Capture the cell that displays the provided text and extract its (X, Y) central coordinate. 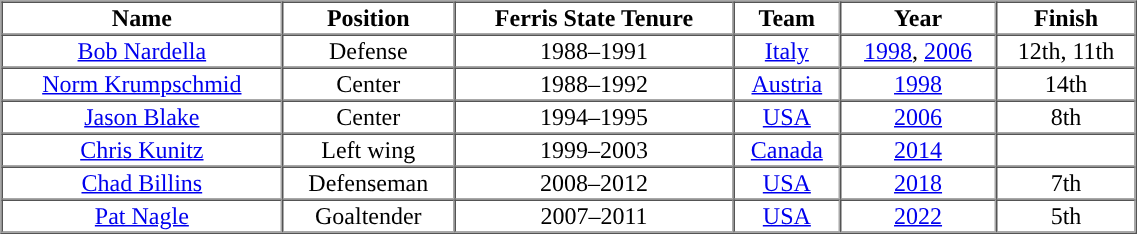
1998, 2006 (918, 50)
Position (368, 18)
1998 (918, 84)
Ferris State Tenure (594, 18)
Year (918, 18)
Norm Krumpschmid (142, 84)
Chris Kunitz (142, 150)
Austria (788, 84)
Bob Nardella (142, 50)
1988–1992 (594, 84)
Pat Nagle (142, 216)
2008–2012 (594, 182)
2018 (918, 182)
Chad Billins (142, 182)
1999–2003 (594, 150)
Defense (368, 50)
1988–1991 (594, 50)
Name (142, 18)
1994–1995 (594, 116)
7th (1066, 182)
Finish (1066, 18)
Defenseman (368, 182)
5th (1066, 216)
Left wing (368, 150)
2014 (918, 150)
14th (1066, 84)
Goaltender (368, 216)
12th, 11th (1066, 50)
Team (788, 18)
2006 (918, 116)
8th (1066, 116)
Canada (788, 150)
Jason Blake (142, 116)
2022 (918, 216)
2007–2011 (594, 216)
Italy (788, 50)
